Search for the cell housing the specified text and yield its (x, y) center coordinate. 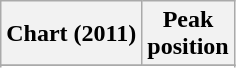
Chart (2011) (72, 34)
Peakposition (188, 34)
